Detect which cell encompasses the target text, then output its (X, Y) center coordinate. 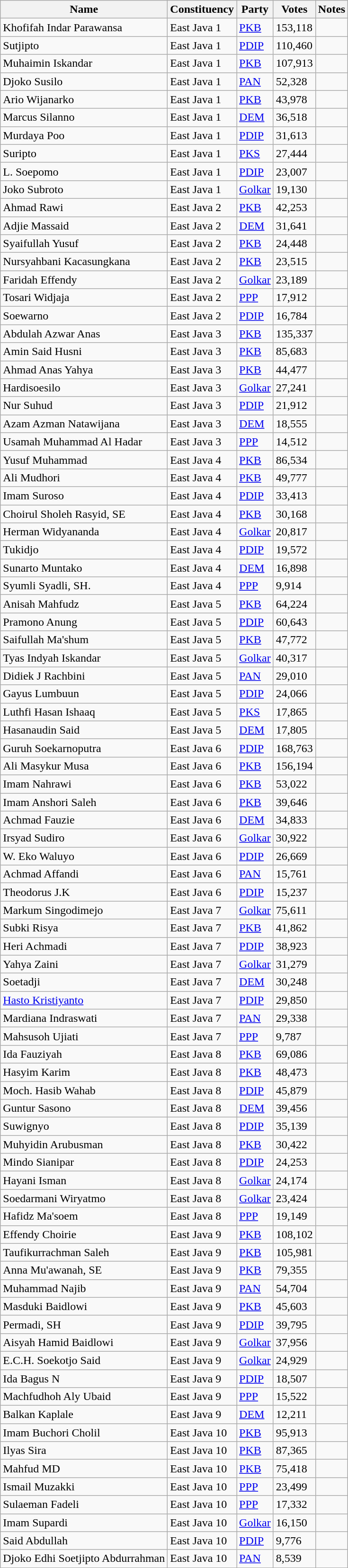
Constituency (202, 9)
Anisah Mahfudz (84, 604)
Sunarto Muntako (84, 568)
15,237 (294, 892)
60,643 (294, 622)
Guntur Sasono (84, 1108)
Soetadji (84, 982)
8,539 (294, 1559)
168,763 (294, 748)
42,253 (294, 207)
9,776 (294, 1541)
39,456 (294, 1108)
9,914 (294, 586)
31,279 (294, 964)
34,833 (294, 820)
33,413 (294, 496)
17,805 (294, 730)
110,460 (294, 45)
39,646 (294, 802)
Djoko Susilo (84, 81)
29,850 (294, 1000)
30,248 (294, 982)
49,777 (294, 478)
Marcus Silanno (84, 117)
24,066 (294, 694)
16,784 (294, 316)
Irsyad Sudiro (84, 838)
108,102 (294, 1234)
Hafidz Ma'soem (84, 1216)
Markum Singodimejo (84, 910)
26,669 (294, 856)
Hasanaudin Said (84, 730)
Tyas Indyah Iskandar (84, 658)
Abdulah Azwar Anas (84, 334)
27,241 (294, 388)
24,929 (294, 1360)
37,956 (294, 1342)
Achmad Fauzie (84, 820)
9,787 (294, 1036)
Aisyah Hamid Baidlowi (84, 1342)
Ida Fauziyah (84, 1054)
Imam Supardi (84, 1523)
107,913 (294, 63)
Murdaya Poo (84, 135)
Imam Anshori Saleh (84, 802)
Syumli Syadli, SH. (84, 586)
45,879 (294, 1090)
54,704 (294, 1288)
Subki Risya (84, 928)
Ahmad Rawi (84, 207)
Achmad Affandi (84, 874)
19,149 (294, 1216)
27,444 (294, 153)
44,477 (294, 370)
48,473 (294, 1072)
Mahsusoh Ujiati (84, 1036)
18,555 (294, 424)
Khofifah Indar Parawansa (84, 27)
40,317 (294, 658)
87,365 (294, 1451)
Notes (331, 9)
16,898 (294, 568)
Permadi, SH (84, 1324)
Imam Suroso (84, 496)
30,922 (294, 838)
Hasto Kristiyanto (84, 1000)
Azam Azman Natawijana (84, 424)
19,572 (294, 550)
Mindo Sianipar (84, 1162)
Gayus Lumbuun (84, 694)
23,424 (294, 1198)
21,912 (294, 406)
23,007 (294, 171)
Ahmad Anas Yahya (84, 370)
36,518 (294, 117)
E.C.H. Soekotjo Said (84, 1360)
30,422 (294, 1144)
Said Abdullah (84, 1541)
Machfudhoh Aly Ubaid (84, 1397)
47,772 (294, 640)
105,981 (294, 1252)
Effendy Choirie (84, 1234)
Ali Masykur Musa (84, 766)
Suwignyo (84, 1126)
19,130 (294, 189)
Ida Bagus N (84, 1379)
85,683 (294, 352)
156,194 (294, 766)
20,817 (294, 532)
Muhyidin Arubusman (84, 1144)
17,332 (294, 1505)
Muhaimin Iskandar (84, 63)
18,507 (294, 1379)
Djoko Edhi Soetjipto Abdurrahman (84, 1559)
64,224 (294, 604)
Yahya Zaini (84, 964)
Votes (294, 9)
35,139 (294, 1126)
Ali Mudhori (84, 478)
Nur Suhud (84, 406)
30,168 (294, 514)
Mardiana Indraswati (84, 1018)
38,923 (294, 946)
23,515 (294, 262)
Nursyahbani Kacasungkana (84, 262)
75,418 (294, 1469)
Didiek J Rachbini (84, 676)
Sutjipto (84, 45)
Soedarmani Wiryatmo (84, 1198)
153,118 (294, 27)
41,862 (294, 928)
45,603 (294, 1306)
Pramono Anung (84, 622)
L. Soepomo (84, 171)
69,086 (294, 1054)
Imam Nahrawi (84, 784)
Hasyim Karim (84, 1072)
Tukidjo (84, 550)
52,328 (294, 81)
39,795 (294, 1324)
12,211 (294, 1415)
Herman Widyananda (84, 532)
Ismail Muzakki (84, 1487)
16,150 (294, 1523)
Joko Subroto (84, 189)
Tosari Widjaja (84, 298)
14,512 (294, 442)
29,010 (294, 676)
17,912 (294, 298)
53,022 (294, 784)
Suripto (84, 153)
23,189 (294, 280)
Sulaeman Fadeli (84, 1505)
Moch. Hasib Wahab (84, 1090)
Amin Said Husni (84, 352)
Balkan Kaplale (84, 1415)
135,337 (294, 334)
Choirul Sholeh Rasyid, SE (84, 514)
Luthfi Hasan Ishaaq (84, 712)
75,611 (294, 910)
15,761 (294, 874)
Hayani Isman (84, 1180)
86,534 (294, 460)
Hardisoesilo (84, 388)
29,338 (294, 1018)
43,978 (294, 99)
Soewarno (84, 316)
24,253 (294, 1162)
24,174 (294, 1180)
Guruh Soekarnoputra (84, 748)
Party (255, 9)
Yusuf Muhammad (84, 460)
Anna Mu'awanah, SE (84, 1270)
Syaifullah Yusuf (84, 244)
79,355 (294, 1270)
Faridah Effendy (84, 280)
Usamah Muhammad Al Hadar (84, 442)
24,448 (294, 244)
Heri Achmadi (84, 946)
Adjie Massaid (84, 226)
Muhammad Najib (84, 1288)
15,522 (294, 1397)
Taufikurrachman Saleh (84, 1252)
17,865 (294, 712)
31,613 (294, 135)
95,913 (294, 1433)
31,641 (294, 226)
Ario Wijanarko (84, 99)
Masduki Baidlowi (84, 1306)
Theodorus J.K (84, 892)
Mahfud MD (84, 1469)
Ilyas Sira (84, 1451)
W. Eko Waluyo (84, 856)
23,499 (294, 1487)
Imam Buchori Cholil (84, 1433)
Saifullah Ma'shum (84, 640)
Name (84, 9)
